Detect which cell encompasses the target text, then output its (x, y) center coordinate. 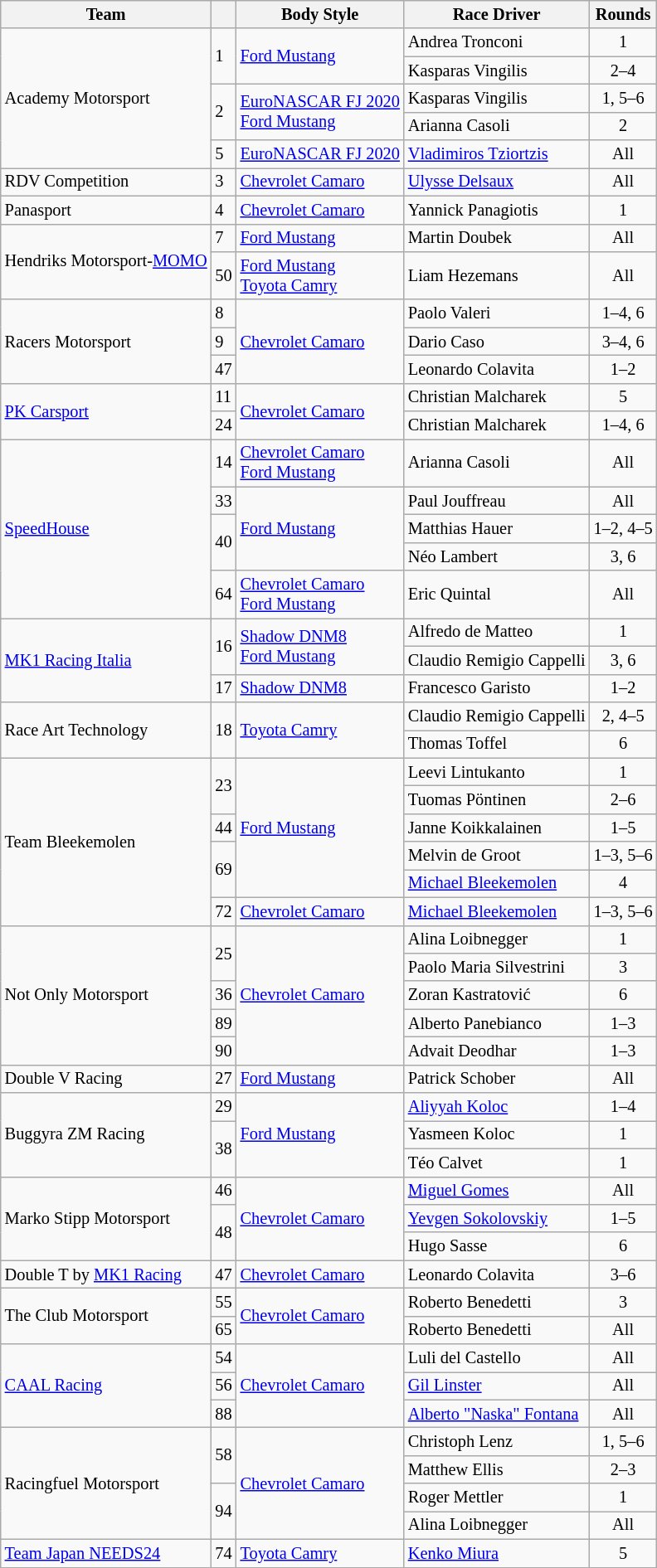
Team Japan NEEDS24 (106, 1553)
Zoran Kastratović (497, 995)
Roger Mettler (497, 1498)
Advait Deodhar (497, 1051)
Ford Mustang Toyota Camry (320, 275)
Paolo Valeri (497, 313)
Melvin de Groot (497, 856)
Body Style (320, 14)
Panasport (106, 210)
17 (224, 688)
58 (224, 1456)
Christoph Lenz (497, 1442)
Rounds (624, 14)
Double V Racing (106, 1079)
SpeedHouse (106, 528)
3–6 (624, 1274)
Buggyra ZM Racing (106, 1134)
Liam Hezemans (497, 275)
Marko Stipp Motorsport (106, 1219)
Race Art Technology (106, 730)
94 (224, 1511)
Double T by MK1 Racing (106, 1274)
64 (224, 595)
Paul Jouffreau (497, 501)
Francesco Garisto (497, 688)
50 (224, 275)
Race Driver (497, 14)
33 (224, 501)
9 (224, 342)
Martin Doubek (497, 238)
Matthias Hauer (497, 528)
8 (224, 313)
EuroNASCAR FJ 2020 Ford Mustang (320, 111)
2, 4–5 (624, 716)
Ulysse Delsaux (497, 182)
PK Carsport (106, 411)
Team Bleekemolen (106, 842)
14 (224, 463)
29 (224, 1107)
Alberto "Naska" Fontana (497, 1414)
36 (224, 995)
Gil Linster (497, 1386)
16 (224, 645)
EuroNASCAR FJ 2020 (320, 154)
Academy Motorsport (106, 98)
Leevi Lintukanto (497, 772)
2–4 (624, 70)
48 (224, 1232)
Dario Caso (497, 342)
72 (224, 911)
Paolo Maria Silvestrini (497, 967)
1–2, 4–5 (624, 528)
74 (224, 1553)
2–3 (624, 1469)
23 (224, 786)
Kenko Miura (497, 1553)
MK1 Racing Italia (106, 660)
Vladimiros Tziortzis (497, 154)
7 (224, 238)
RDV Competition (106, 182)
88 (224, 1414)
Eric Quintal (497, 595)
40 (224, 542)
CAAL Racing (106, 1386)
Yevgen Sokolovskiy (497, 1218)
The Club Motorsport (106, 1315)
27 (224, 1079)
89 (224, 1023)
Patrick Schober (497, 1079)
Not Only Motorsport (106, 995)
11 (224, 397)
54 (224, 1358)
Miguel Gomes (497, 1191)
Tuomas Pöntinen (497, 799)
Thomas Toffel (497, 744)
Aliyyah Koloc (497, 1107)
65 (224, 1330)
3–4, 6 (624, 342)
55 (224, 1302)
38 (224, 1148)
Shadow DNM8 Ford Mustang (320, 645)
Hendriks Motorsport-MOMO (106, 262)
Shadow DNM8 (320, 688)
Luli del Castello (497, 1358)
Matthew Ellis (497, 1469)
Alfredo de Matteo (497, 632)
Yasmeen Koloc (497, 1134)
Alberto Panebianco (497, 1023)
Andrea Tronconi (497, 42)
24 (224, 425)
Janne Koikkalainen (497, 828)
Racingfuel Motorsport (106, 1484)
Néo Lambert (497, 556)
44 (224, 828)
46 (224, 1191)
Team (106, 14)
69 (224, 869)
Téo Calvet (497, 1163)
Hugo Sasse (497, 1246)
1–4 (624, 1107)
25 (224, 954)
2–6 (624, 799)
Racers Motorsport (106, 342)
90 (224, 1051)
18 (224, 730)
Yannick Panagiotis (497, 210)
56 (224, 1386)
